Locate the cell with the specified text and output its (X, Y) center coordinate. 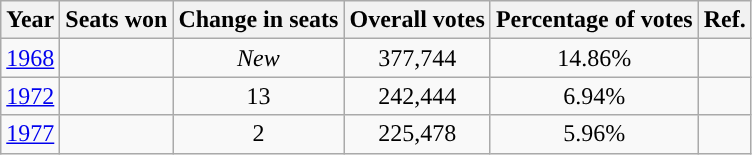
Year (30, 20)
14.86% (594, 58)
377,744 (417, 58)
5.96% (594, 134)
Overall votes (417, 20)
Change in seats (258, 20)
1968 (30, 58)
New (258, 58)
Ref. (724, 20)
1977 (30, 134)
Seats won (116, 20)
2 (258, 134)
1972 (30, 96)
13 (258, 96)
225,478 (417, 134)
242,444 (417, 96)
6.94% (594, 96)
Percentage of votes (594, 20)
